Capture the cell that displays the provided text and extract its (X, Y) central coordinate. 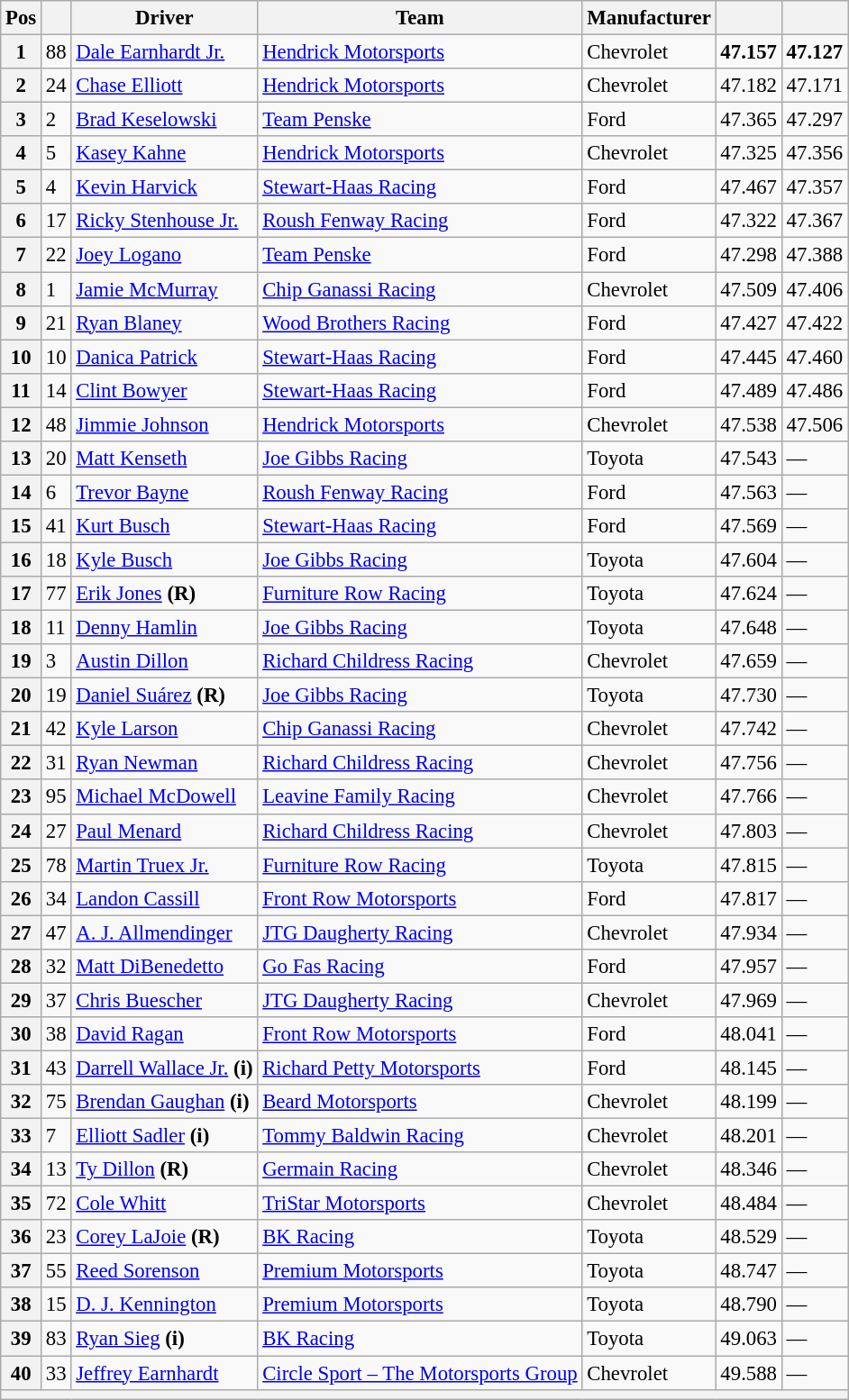
88 (56, 52)
9 (22, 323)
Daniel Suárez (R) (164, 695)
47.766 (748, 797)
Kyle Larson (164, 729)
Kyle Busch (164, 559)
47.756 (748, 763)
Jimmie Johnson (164, 424)
Ricky Stenhouse Jr. (164, 221)
48.145 (748, 1068)
47.171 (815, 86)
41 (56, 526)
Circle Sport – The Motorsports Group (420, 1373)
48.790 (748, 1305)
Trevor Bayne (164, 492)
55 (56, 1271)
47.563 (748, 492)
77 (56, 594)
47.604 (748, 559)
48.484 (748, 1204)
Clint Bowyer (164, 390)
28 (22, 967)
47.467 (748, 187)
47.730 (748, 695)
8 (22, 289)
47.427 (748, 323)
Tommy Baldwin Racing (420, 1136)
Chase Elliott (164, 86)
Jeffrey Earnhardt (164, 1373)
Austin Dillon (164, 661)
Darrell Wallace Jr. (i) (164, 1068)
29 (22, 1000)
47.127 (815, 52)
47.815 (748, 865)
40 (22, 1373)
Brad Keselowski (164, 120)
Martin Truex Jr. (164, 865)
Germain Racing (420, 1169)
Elliott Sadler (i) (164, 1136)
Michael McDowell (164, 797)
47.356 (815, 153)
Paul Menard (164, 831)
30 (22, 1034)
48 (56, 424)
47.460 (815, 357)
Matt DiBenedetto (164, 967)
A. J. Allmendinger (164, 932)
75 (56, 1102)
47.322 (748, 221)
47.445 (748, 357)
83 (56, 1339)
47.422 (815, 323)
47.367 (815, 221)
26 (22, 898)
47.538 (748, 424)
47.325 (748, 153)
47.742 (748, 729)
48.199 (748, 1102)
Pos (22, 18)
Team (420, 18)
Ty Dillon (R) (164, 1169)
42 (56, 729)
Corey LaJoie (R) (164, 1237)
Driver (164, 18)
Jamie McMurray (164, 289)
36 (22, 1237)
48.201 (748, 1136)
12 (22, 424)
Joey Logano (164, 255)
47 (56, 932)
49.063 (748, 1339)
Richard Petty Motorsports (420, 1068)
47.406 (815, 289)
25 (22, 865)
Reed Sorenson (164, 1271)
47.357 (815, 187)
47.157 (748, 52)
Ryan Sieg (i) (164, 1339)
47.969 (748, 1000)
Kurt Busch (164, 526)
35 (22, 1204)
78 (56, 865)
Erik Jones (R) (164, 594)
David Ragan (164, 1034)
Brendan Gaughan (i) (164, 1102)
47.659 (748, 661)
48.529 (748, 1237)
47.624 (748, 594)
47.388 (815, 255)
Cole Whitt (164, 1204)
Go Fas Racing (420, 967)
49.588 (748, 1373)
47.509 (748, 289)
47.817 (748, 898)
47.957 (748, 967)
Danica Patrick (164, 357)
48.346 (748, 1169)
47.182 (748, 86)
47.506 (815, 424)
Beard Motorsports (420, 1102)
47.803 (748, 831)
47.486 (815, 390)
Dale Earnhardt Jr. (164, 52)
Wood Brothers Racing (420, 323)
Matt Kenseth (164, 459)
48.747 (748, 1271)
Manufacturer (649, 18)
Denny Hamlin (164, 628)
47.648 (748, 628)
Chris Buescher (164, 1000)
47.297 (815, 120)
47.543 (748, 459)
Kasey Kahne (164, 153)
47.569 (748, 526)
47.298 (748, 255)
16 (22, 559)
95 (56, 797)
Landon Cassill (164, 898)
43 (56, 1068)
Leavine Family Racing (420, 797)
Ryan Blaney (164, 323)
47.365 (748, 120)
72 (56, 1204)
D. J. Kennington (164, 1305)
47.934 (748, 932)
39 (22, 1339)
Ryan Newman (164, 763)
48.041 (748, 1034)
47.489 (748, 390)
TriStar Motorsports (420, 1204)
Kevin Harvick (164, 187)
